Provide the [X, Y] coordinate of the cell's center where the given text is located.  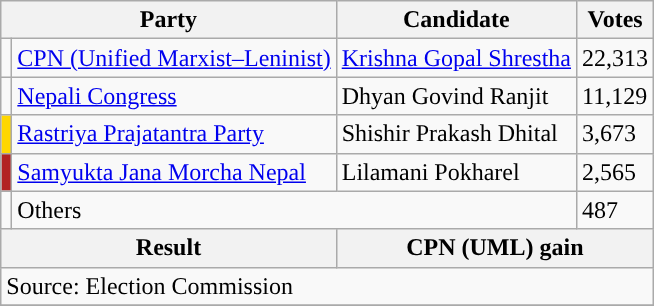
Others [294, 210]
Shishir Prakash Dhital [456, 134]
Nepali Congress [174, 96]
Dhyan Govind Ranjit [456, 96]
Votes [616, 20]
11,129 [616, 96]
Candidate [456, 20]
CPN (Unified Marxist–Leninist) [174, 58]
487 [616, 210]
Rastriya Prajatantra Party [174, 134]
22,313 [616, 58]
CPN (UML) gain [494, 248]
2,565 [616, 172]
Source: Election Commission [328, 286]
3,673 [616, 134]
Party [168, 20]
Result [168, 248]
Lilamani Pokharel [456, 172]
Krishna Gopal Shrestha [456, 58]
Samyukta Jana Morcha Nepal [174, 172]
